Extract the (X, Y) coordinate from the center of the cell holding the provided text.  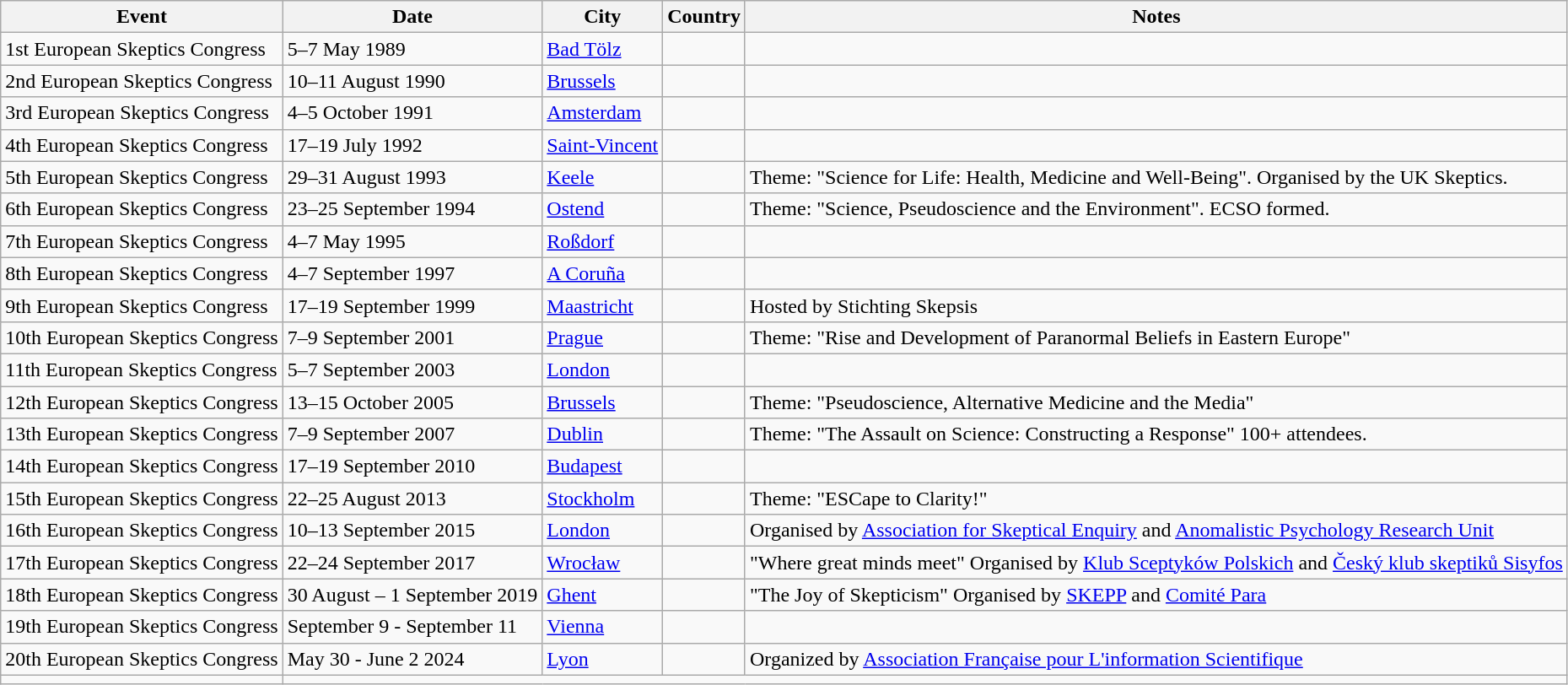
15th European Skeptics Congress (142, 499)
10–11 August 1990 (412, 81)
A Coruña (602, 273)
22–24 September 2017 (412, 563)
Ostend (602, 209)
Keele (602, 177)
Lyon (602, 659)
14th European Skeptics Congress (142, 467)
Maastricht (602, 305)
Dublin (602, 434)
Prague (602, 337)
City (602, 17)
5–7 September 2003 (412, 369)
Ghent (602, 595)
10th European Skeptics Congress (142, 337)
19th European Skeptics Congress (142, 627)
11th European Skeptics Congress (142, 369)
6th European Skeptics Congress (142, 209)
17–19 September 2010 (412, 467)
September 9 - September 11 (412, 627)
Theme: "The Assault on Science: Constructing a Response" 100+ attendees. (1156, 434)
Bad Tölz (602, 49)
12th European Skeptics Congress (142, 402)
3rd European Skeptics Congress (142, 113)
22–25 August 2013 (412, 499)
Saint-Vincent (602, 145)
7th European Skeptics Congress (142, 241)
17–19 September 1999 (412, 305)
"Where great minds meet" Organised by Klub Sceptyków Polskich and Český klub skeptiků Sisyfos (1156, 563)
Date (412, 17)
Country (704, 17)
Amsterdam (602, 113)
Theme: "Science, Pseudoscience and the Environment". ECSO formed. (1156, 209)
Vienna (602, 627)
"The Joy of Skepticism" Organised by SKEPP and Comité Para (1156, 595)
23–25 September 1994 (412, 209)
Notes (1156, 17)
18th European Skeptics Congress (142, 595)
Budapest (602, 467)
5–7 May 1989 (412, 49)
Organised by Association for Skeptical Enquiry and Anomalistic Psychology Research Unit (1156, 531)
7–9 September 2007 (412, 434)
16th European Skeptics Congress (142, 531)
4–7 September 1997 (412, 273)
13th European Skeptics Congress (142, 434)
10–13 September 2015 (412, 531)
2nd European Skeptics Congress (142, 81)
4–5 October 1991 (412, 113)
May 30 - June 2 2024 (412, 659)
13–15 October 2005 (412, 402)
Theme: "Pseudoscience, Alternative Medicine and the Media" (1156, 402)
Theme: "Rise and Development of Paranormal Beliefs in Eastern Europe" (1156, 337)
Theme: "ESCape to Clarity!" (1156, 499)
8th European Skeptics Congress (142, 273)
7–9 September 2001 (412, 337)
1st European Skeptics Congress (142, 49)
Hosted by Stichting Skepsis (1156, 305)
17th European Skeptics Congress (142, 563)
5th European Skeptics Congress (142, 177)
Theme: "Science for Life: Health, Medicine and Well-Being". Organised by the UK Skeptics. (1156, 177)
Roßdorf (602, 241)
Event (142, 17)
4–7 May 1995 (412, 241)
Wrocław (602, 563)
4th European Skeptics Congress (142, 145)
Organized by Association Française pour L'information Scientifique (1156, 659)
29–31 August 1993 (412, 177)
9th European Skeptics Congress (142, 305)
Stockholm (602, 499)
30 August – 1 September 2019 (412, 595)
20th European Skeptics Congress (142, 659)
17–19 July 1992 (412, 145)
